Detect which cell encompasses the target text, then output its (X, Y) center coordinate. 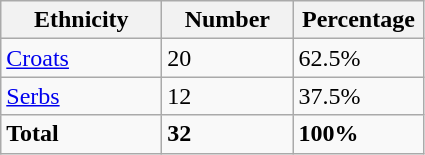
12 (228, 96)
20 (228, 58)
Croats (82, 58)
37.5% (358, 96)
Total (82, 134)
100% (358, 134)
Percentage (358, 20)
32 (228, 134)
Serbs (82, 96)
Ethnicity (82, 20)
62.5% (358, 58)
Number (228, 20)
